Return [x, y] of the center of cell containing provided text 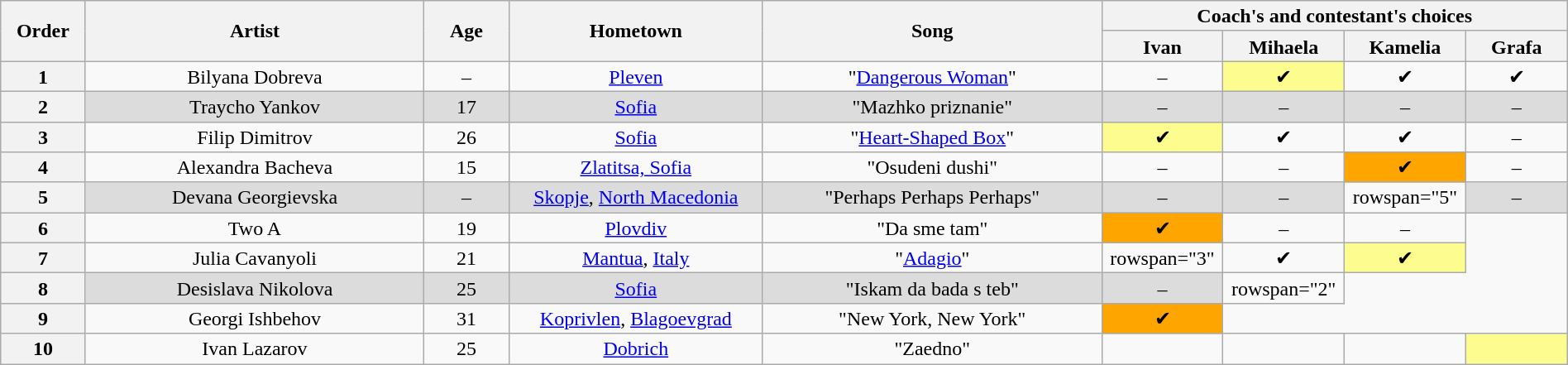
"New York, New York" [932, 318]
19 [466, 228]
17 [466, 106]
"Dangerous Woman" [932, 76]
Plovdiv [635, 228]
Hometown [635, 31]
1 [43, 76]
Mihaela [1284, 46]
4 [43, 167]
Artist [255, 31]
5 [43, 197]
Devana Georgievska [255, 197]
Kamelia [1406, 46]
Skopje, North Macedonia [635, 197]
Desislava Nikolova [255, 288]
6 [43, 228]
Mantua, Italy [635, 258]
Zlatitsa, Sofia [635, 167]
8 [43, 288]
rowspan="3" [1163, 258]
Coach's and contestant's choices [1335, 17]
3 [43, 137]
Julia Cavanyoli [255, 258]
"Osudeni dushi" [932, 167]
"Mazhko priznanie" [932, 106]
"Da sme tam" [932, 228]
Koprivlen, Blagoevgrad [635, 318]
Dobrich [635, 349]
rowspan="2" [1284, 288]
2 [43, 106]
Traycho Yankov [255, 106]
"Perhaps Perhaps Perhaps" [932, 197]
10 [43, 349]
"Adagio" [932, 258]
26 [466, 137]
Pleven [635, 76]
31 [466, 318]
Ivan [1163, 46]
"Iskam da bada s teb" [932, 288]
Bilyana Dobreva [255, 76]
Filip Dimitrov [255, 137]
Two A [255, 228]
Alexandra Bacheva [255, 167]
15 [466, 167]
Age [466, 31]
Ivan Lazarov [255, 349]
7 [43, 258]
9 [43, 318]
"Zaedno" [932, 349]
Georgi Ishbehov [255, 318]
Order [43, 31]
Song [932, 31]
"Heart-Shaped Box" [932, 137]
21 [466, 258]
Grafa [1517, 46]
rowspan="5" [1406, 197]
